Extract the [x, y] coordinate from the center of the cell holding the provided text.  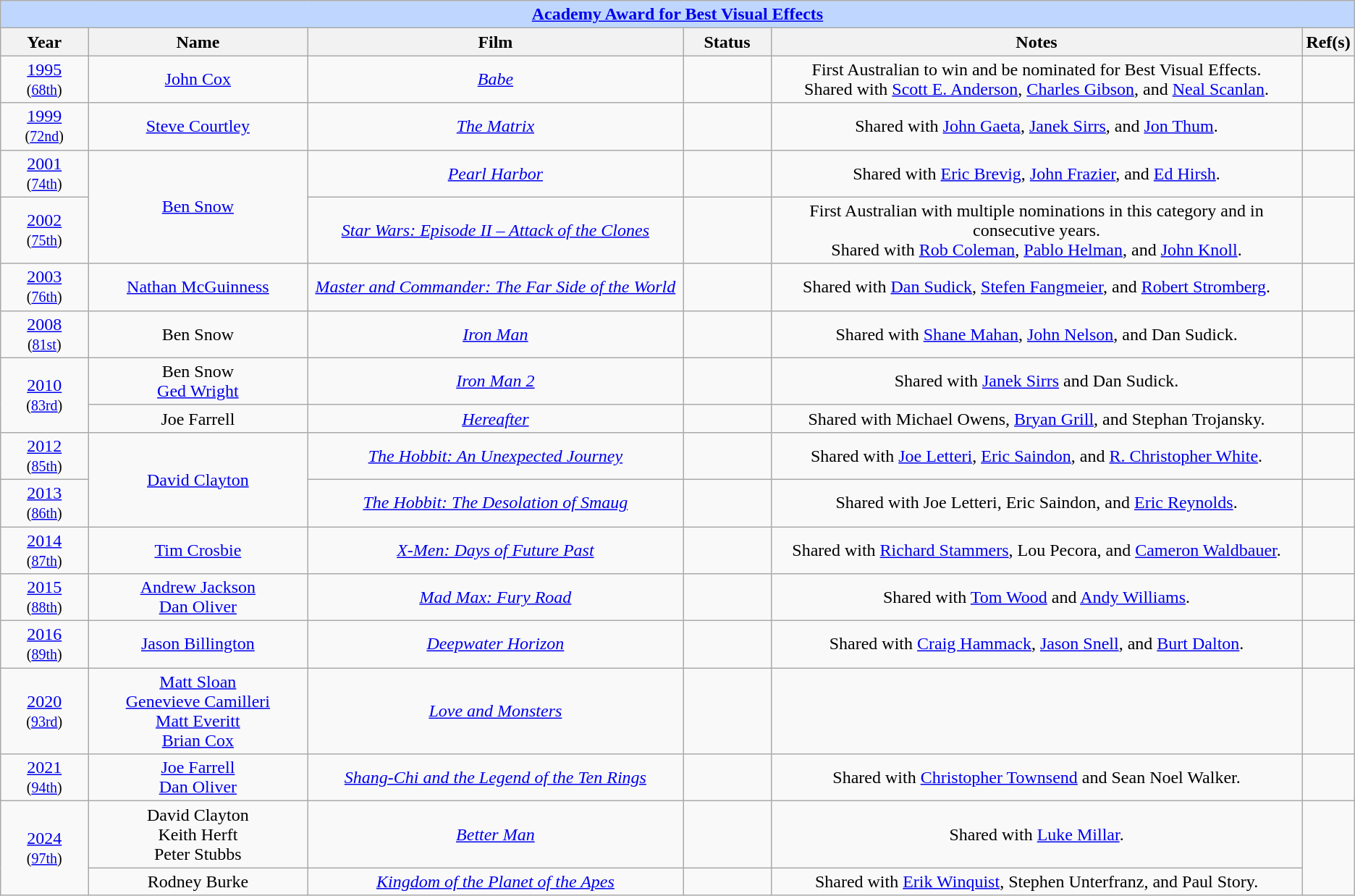
2024 (97th) [45, 848]
Love and Monsters [495, 711]
Shared with Dan Sudick, Stefen Fangmeier, and Robert Stromberg. [1037, 287]
2020(93rd) [45, 711]
Shang-Chi and the Legend of the Ten Rings [495, 777]
Better Man [495, 834]
Star Wars: Episode II – Attack of the Clones [495, 230]
First Australian with multiple nominations in this category and in consecutive years.Shared with Rob Coleman, Pablo Helman, and John Knoll. [1037, 230]
Shared with Joe Letteri, Eric Saindon, and R. Christopher White. [1037, 456]
1995(68th) [45, 80]
2002(75th) [45, 230]
2003(76th) [45, 287]
Iron Man [495, 334]
The Hobbit: An Unexpected Journey [495, 456]
Hereafter [495, 418]
Name [198, 42]
Deepwater Horizon [495, 644]
Joe FarrellDan Oliver [198, 777]
Pearl Harbor [495, 174]
2013(86th) [45, 502]
Film [495, 42]
The Hobbit: The Desolation of Smaug [495, 502]
John Cox [198, 80]
2021(94th) [45, 777]
Shared with Luke Millar. [1037, 834]
David Clayton [198, 479]
X-Men: Days of Future Past [495, 550]
Steve Courtley [198, 126]
Matt SloanGenevieve CamilleriMatt EverittBrian Cox [198, 711]
The Matrix [495, 126]
1999(72nd) [45, 126]
Academy Award for Best Visual Effects [677, 14]
2015(88th) [45, 598]
2008(81st) [45, 334]
Mad Max: Fury Road [495, 598]
Rodney Burke [198, 882]
Shared with Eric Brevig, John Frazier, and Ed Hirsh. [1037, 174]
Shared with Erik Winquist, Stephen Unterfranz, and Paul Story. [1037, 882]
Shared with Janek Sirrs and Dan Sudick. [1037, 381]
Jason Billington [198, 644]
Kingdom of the Planet of the Apes [495, 882]
Babe [495, 80]
Shared with Shane Mahan, John Nelson, and Dan Sudick. [1037, 334]
Master and Commander: The Far Side of the World [495, 287]
Iron Man 2 [495, 381]
Ref(s) [1328, 42]
Andrew JacksonDan Oliver [198, 598]
Shared with Michael Owens, Bryan Grill, and Stephan Trojansky. [1037, 418]
2014(87th) [45, 550]
Shared with Christopher Townsend and Sean Noel Walker. [1037, 777]
Nathan McGuinness [198, 287]
Shared with Joe Letteri, Eric Saindon, and Eric Reynolds. [1037, 502]
2016(89th) [45, 644]
Joe Farrell [198, 418]
2012(85th) [45, 456]
Shared with John Gaeta, Janek Sirrs, and Jon Thum. [1037, 126]
Ben SnowGed Wright [198, 381]
2010(83rd) [45, 395]
Notes [1037, 42]
Year [45, 42]
Status [727, 42]
Tim Crosbie [198, 550]
Shared with Craig Hammack, Jason Snell, and Burt Dalton. [1037, 644]
David ClaytonKeith HerftPeter Stubbs [198, 834]
First Australian to win and be nominated for Best Visual Effects.Shared with Scott E. Anderson, Charles Gibson, and Neal Scanlan. [1037, 80]
Shared with Richard Stammers, Lou Pecora, and Cameron Waldbauer. [1037, 550]
2001(74th) [45, 174]
Shared with Tom Wood and Andy Williams. [1037, 598]
